Locate the cell with the specified text and output its [x, y] center coordinate. 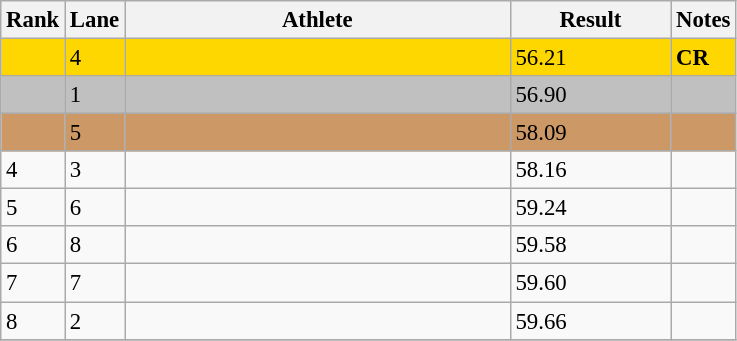
58.09 [590, 133]
1 [95, 95]
59.58 [590, 245]
59.24 [590, 208]
2 [95, 321]
3 [95, 170]
Notes [704, 20]
56.90 [590, 95]
59.66 [590, 321]
Result [590, 20]
58.16 [590, 170]
Athlete [318, 20]
CR [704, 58]
Rank [33, 20]
Lane [95, 20]
59.60 [590, 283]
56.21 [590, 58]
